Determine the (x, y) coordinate at the center of the cell enclosing the given text.  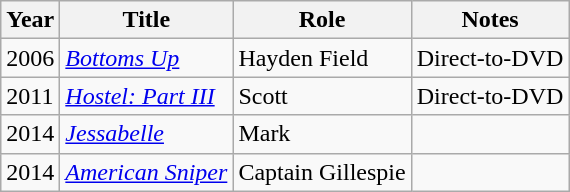
Hostel: Part III (146, 96)
Mark (322, 134)
2011 (30, 96)
Bottoms Up (146, 58)
Captain Gillespie (322, 172)
Hayden Field (322, 58)
Role (322, 20)
Title (146, 20)
2006 (30, 58)
Scott (322, 96)
Notes (490, 20)
Jessabelle (146, 134)
American Sniper (146, 172)
Year (30, 20)
